Find where the given text appears and provide that cell's center as [x, y] coordinate. 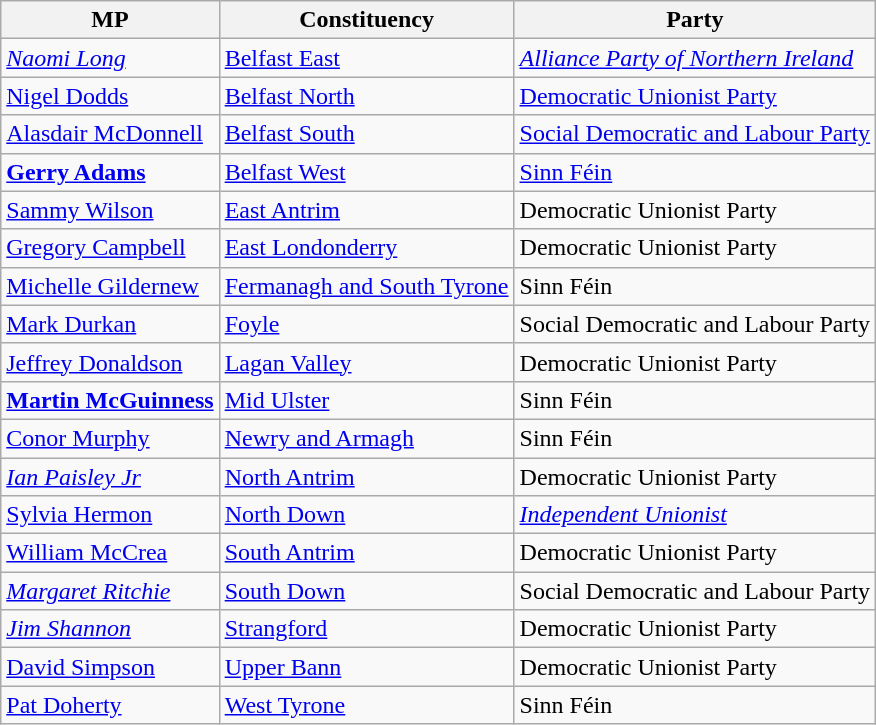
Naomi Long [110, 58]
Constituency [366, 20]
William McCrea [110, 553]
Alasdair McDonnell [110, 134]
Sylvia Hermon [110, 515]
Conor Murphy [110, 438]
South Antrim [366, 553]
Sammy Wilson [110, 210]
Margaret Ritchie [110, 591]
Strangford [366, 629]
Alliance Party of Northern Ireland [695, 58]
Jeffrey Donaldson [110, 362]
Newry and Armagh [366, 438]
Fermanagh and South Tyrone [366, 286]
Belfast West [366, 172]
MP [110, 20]
Foyle [366, 324]
East Antrim [366, 210]
East Londonderry [366, 248]
Martin McGuinness [110, 400]
West Tyrone [366, 705]
North Down [366, 515]
Upper Bann [366, 667]
Gerry Adams [110, 172]
Pat Doherty [110, 705]
Michelle Gildernew [110, 286]
David Simpson [110, 667]
Ian Paisley Jr [110, 477]
Jim Shannon [110, 629]
Belfast North [366, 96]
Belfast South [366, 134]
Mark Durkan [110, 324]
Lagan Valley [366, 362]
Independent Unionist [695, 515]
Gregory Campbell [110, 248]
Mid Ulster [366, 400]
Belfast East [366, 58]
North Antrim [366, 477]
Nigel Dodds [110, 96]
Party [695, 20]
South Down [366, 591]
